Output the (x, y) coordinate of the center of the cell containing the given text.  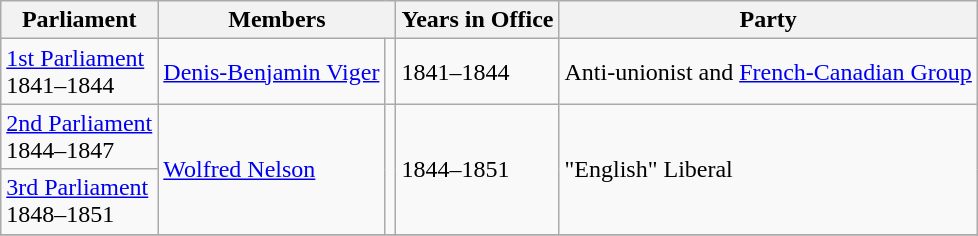
Years in Office (478, 20)
1st Parliament1841–1844 (80, 72)
1841–1844 (478, 72)
"English" Liberal (768, 169)
Parliament (80, 20)
Party (768, 20)
Denis-Benjamin Viger (272, 72)
Anti-unionist and French-Canadian Group (768, 72)
Wolfred Nelson (272, 169)
1844–1851 (478, 169)
2nd Parliament1844–1847 (80, 136)
3rd Parliament1848–1851 (80, 202)
Members (277, 20)
